Find where the given text appears and provide that cell's center as [x, y] coordinate. 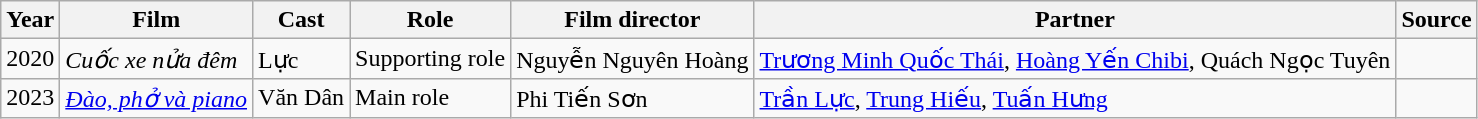
Partner [1075, 20]
Role [430, 20]
Văn Dân [302, 98]
2020 [30, 59]
Lực [302, 59]
2023 [30, 98]
Source [1436, 20]
Cast [302, 20]
Cuốc xe nửa đêm [156, 59]
Film director [632, 20]
Main role [430, 98]
Film [156, 20]
Trần Lực, Trung Hiếu, Tuấn Hưng [1075, 98]
Nguyễn Nguyên Hoàng [632, 59]
Đào, phở và piano [156, 98]
Supporting role [430, 59]
Year [30, 20]
Phi Tiến Sơn [632, 98]
Trương Minh Quốc Thái, Hoàng Yến Chibi, Quách Ngọc Tuyên [1075, 59]
